Output the (X, Y) coordinate of the center of the cell containing the given text.  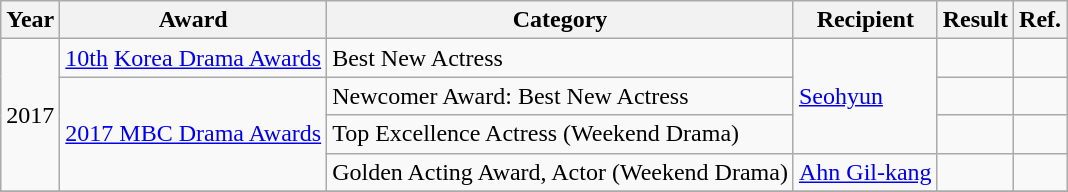
Newcomer Award: Best New Actress (560, 96)
Best New Actress (560, 58)
Top Excellence Actress (Weekend Drama) (560, 134)
Award (194, 20)
Result (975, 20)
2017 (30, 115)
Recipient (865, 20)
2017 MBC Drama Awards (194, 134)
Ahn Gil-kang (865, 172)
Golden Acting Award, Actor (Weekend Drama) (560, 172)
Seohyun (865, 96)
Ref. (1040, 20)
Year (30, 20)
Category (560, 20)
10th Korea Drama Awards (194, 58)
